Identify which cell holds the provided text, then report its (x, y) central coordinate. 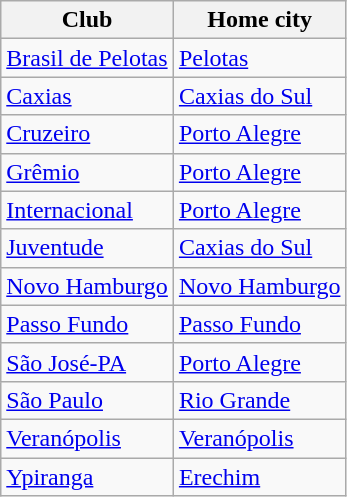
Home city (260, 20)
Rio Grande (260, 400)
Ypiranga (88, 477)
Internacional (88, 210)
Juventude (88, 248)
Brasil de Pelotas (88, 58)
Grêmio (88, 172)
Erechim (260, 477)
São José-PA (88, 362)
Pelotas (260, 58)
Club (88, 20)
São Paulo (88, 400)
Cruzeiro (88, 134)
Caxias (88, 96)
